Detect which cell encompasses the target text, then output its (X, Y) center coordinate. 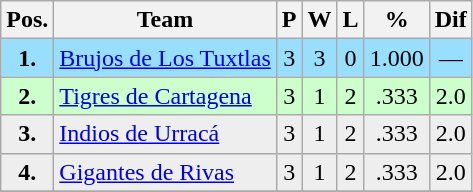
Brujos de Los Tuxtlas (165, 58)
Tigres de Cartagena (165, 96)
L (350, 20)
0 (350, 58)
1.000 (396, 58)
4. (28, 172)
Dif (450, 20)
P (289, 20)
— (450, 58)
% (396, 20)
Pos. (28, 20)
Gigantes de Rivas (165, 172)
W (320, 20)
Indios de Urracá (165, 134)
2. (28, 96)
3. (28, 134)
1. (28, 58)
Team (165, 20)
